Return [X, Y] of the center of cell containing provided text 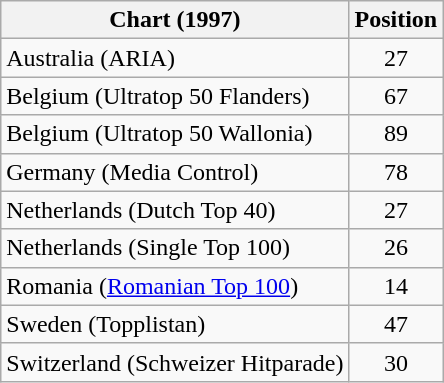
Australia (ARIA) [175, 58]
Chart (1997) [175, 20]
14 [396, 286]
47 [396, 324]
30 [396, 362]
89 [396, 134]
Belgium (Ultratop 50 Wallonia) [175, 134]
Switzerland (Schweizer Hitparade) [175, 362]
Position [396, 20]
Netherlands (Single Top 100) [175, 248]
Romania (Romanian Top 100) [175, 286]
26 [396, 248]
Germany (Media Control) [175, 172]
Belgium (Ultratop 50 Flanders) [175, 96]
78 [396, 172]
Sweden (Topplistan) [175, 324]
Netherlands (Dutch Top 40) [175, 210]
67 [396, 96]
